Find where the given text appears and provide that cell's center as [X, Y] coordinate. 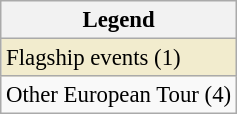
Legend [119, 20]
Flagship events (1) [119, 58]
Other European Tour (4) [119, 95]
